Extract the [x, y] coordinate from the center of the cell holding the provided text.  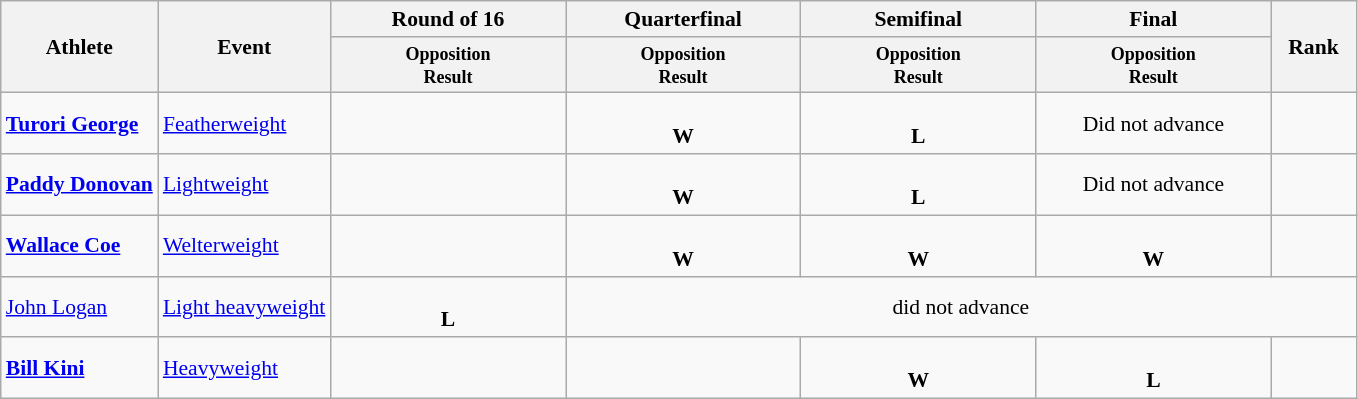
Rank [1314, 47]
Final [1154, 19]
Round of 16 [448, 19]
Athlete [80, 47]
Wallace Coe [80, 246]
Featherweight [244, 124]
Turori George [80, 124]
Quarterfinal [684, 19]
Bill Kini [80, 368]
Semifinal [918, 19]
Lightweight [244, 184]
Paddy Donovan [80, 184]
Light heavyweight [244, 306]
Heavyweight [244, 368]
John Logan [80, 306]
Welterweight [244, 246]
did not advance [961, 306]
Event [244, 47]
